Return [X, Y] of the center of cell containing provided text 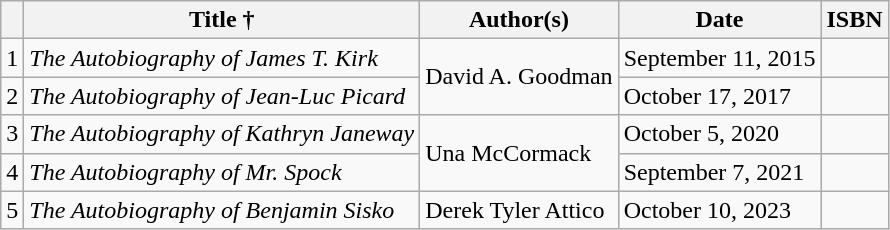
Title † [222, 20]
September 11, 2015 [720, 58]
2 [12, 96]
Una McCormack [519, 153]
David A. Goodman [519, 77]
October 10, 2023 [720, 210]
Author(s) [519, 20]
5 [12, 210]
September 7, 2021 [720, 172]
October 5, 2020 [720, 134]
The Autobiography of Jean-Luc Picard [222, 96]
4 [12, 172]
The Autobiography of Kathryn Janeway [222, 134]
3 [12, 134]
ISBN [854, 20]
October 17, 2017 [720, 96]
1 [12, 58]
Derek Tyler Attico [519, 210]
The Autobiography of James T. Kirk [222, 58]
The Autobiography of Benjamin Sisko [222, 210]
Date [720, 20]
The Autobiography of Mr. Spock [222, 172]
